Scan for the cell matching the given text and deliver its (x, y) coordinate at center. 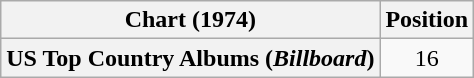
Position (427, 20)
US Top Country Albums (Billboard) (190, 58)
Chart (1974) (190, 20)
16 (427, 58)
